Return [x, y] of the center of cell containing provided text 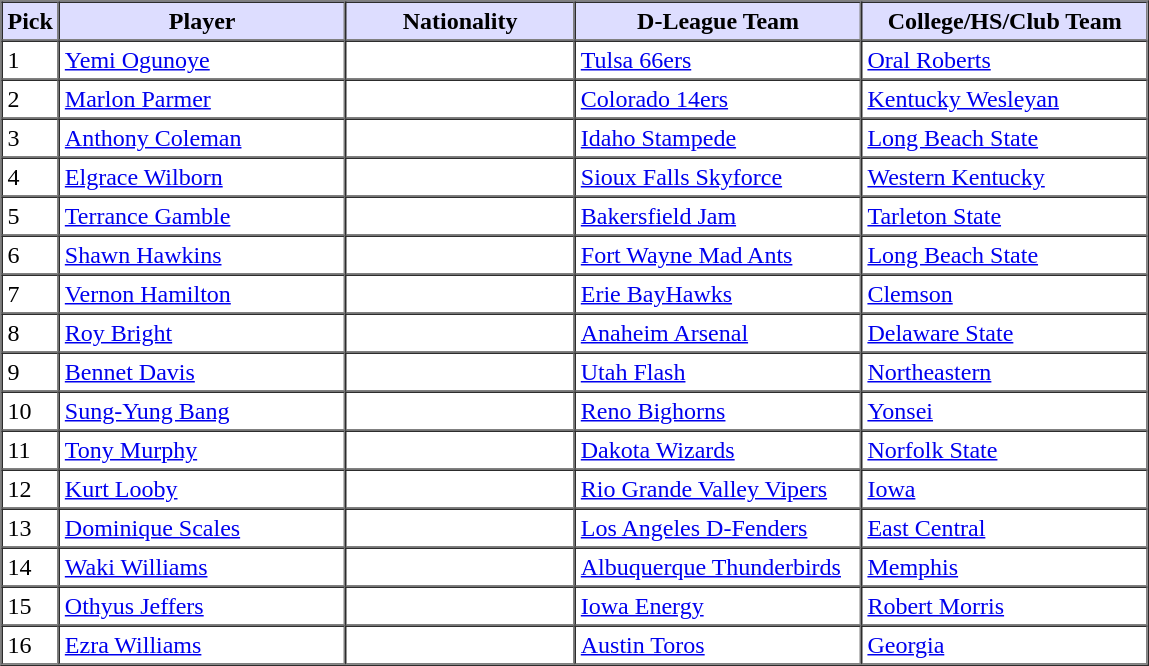
Anaheim Arsenal [718, 334]
Idaho Stampede [718, 138]
Kentucky Wesleyan [1004, 100]
Los Angeles D-Fenders [718, 528]
Othyus Jeffers [202, 606]
Kurt Looby [202, 490]
Utah Flash [718, 372]
4 [30, 178]
9 [30, 372]
Tony Murphy [202, 450]
Bakersfield Jam [718, 216]
Delaware State [1004, 334]
Vernon Hamilton [202, 294]
Iowa [1004, 490]
Fort Wayne Mad Ants [718, 256]
Sung-Yung Bang [202, 412]
Yonsei [1004, 412]
Colorado 14ers [718, 100]
Erie BayHawks [718, 294]
College/HS/Club Team [1004, 22]
10 [30, 412]
5 [30, 216]
6 [30, 256]
Shawn Hawkins [202, 256]
15 [30, 606]
Robert Morris [1004, 606]
Dakota Wizards [718, 450]
7 [30, 294]
11 [30, 450]
Georgia [1004, 646]
Bennet Davis [202, 372]
Yemi Ogunoye [202, 60]
Oral Roberts [1004, 60]
Waki Williams [202, 568]
East Central [1004, 528]
3 [30, 138]
D-League Team [718, 22]
13 [30, 528]
Tarleton State [1004, 216]
Austin Toros [718, 646]
12 [30, 490]
2 [30, 100]
Terrance Gamble [202, 216]
Anthony Coleman [202, 138]
Nationality [460, 22]
Iowa Energy [718, 606]
Player [202, 22]
Western Kentucky [1004, 178]
Clemson [1004, 294]
Albuquerque Thunderbirds [718, 568]
Pick [30, 22]
Ezra Williams [202, 646]
Tulsa 66ers [718, 60]
Memphis [1004, 568]
16 [30, 646]
Dominique Scales [202, 528]
Roy Bright [202, 334]
14 [30, 568]
Northeastern [1004, 372]
Marlon Parmer [202, 100]
Norfolk State [1004, 450]
Elgrace Wilborn [202, 178]
8 [30, 334]
1 [30, 60]
Rio Grande Valley Vipers [718, 490]
Reno Bighorns [718, 412]
Sioux Falls Skyforce [718, 178]
